Capture the cell that displays the provided text and extract its [X, Y] central coordinate. 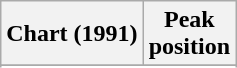
Chart (1991) [72, 34]
Peakposition [189, 34]
